Search for the cell housing the specified text and yield its [X, Y] center coordinate. 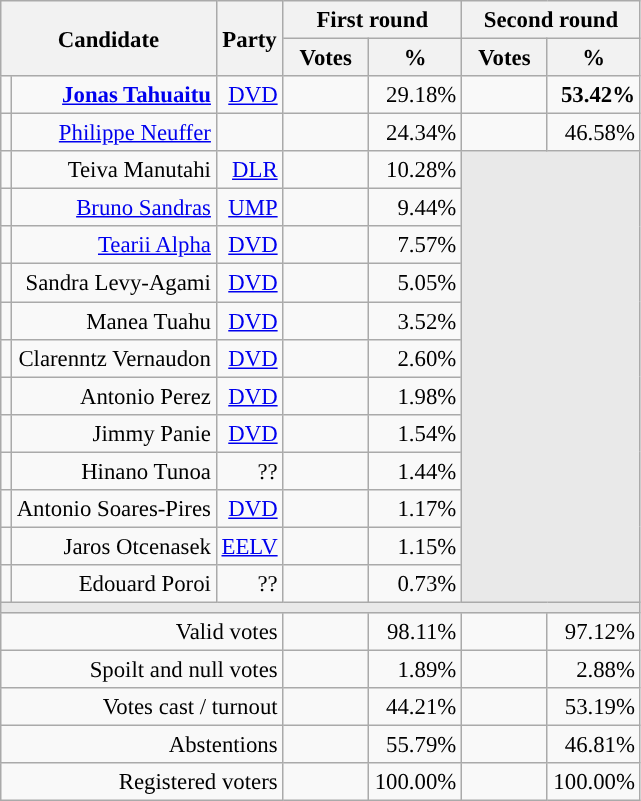
Edouard Poroi [114, 584]
Party [250, 38]
DLR [250, 170]
Bruno Sandras [114, 208]
1.17% [416, 509]
First round [372, 20]
Antonio Soares-Pires [114, 509]
10.28% [416, 170]
Candidate [108, 38]
97.12% [594, 632]
Votes cast / turnout [142, 707]
Tearii Alpha [114, 245]
Jimmy Panie [114, 433]
EELV [250, 546]
1.44% [416, 471]
Antonio Perez [114, 396]
Hinano Tunoa [114, 471]
1.54% [416, 433]
Valid votes [142, 632]
Teiva Manutahi [114, 170]
98.11% [416, 632]
0.73% [416, 584]
2.60% [416, 358]
46.58% [594, 133]
Registered voters [142, 782]
24.34% [416, 133]
46.81% [594, 745]
1.15% [416, 546]
Abstentions [142, 745]
Manea Tuahu [114, 321]
Philippe Neuffer [114, 133]
1.89% [416, 670]
55.79% [416, 745]
Spoilt and null votes [142, 670]
5.05% [416, 283]
2.88% [594, 670]
1.98% [416, 396]
Sandra Levy-Agami [114, 283]
53.42% [594, 95]
UMP [250, 208]
Jaros Otcenasek [114, 546]
3.52% [416, 321]
53.19% [594, 707]
44.21% [416, 707]
Second round [552, 20]
7.57% [416, 245]
9.44% [416, 208]
Clarenntz Vernaudon [114, 358]
Jonas Tahuaitu [114, 95]
29.18% [416, 95]
